Capture the cell that displays the provided text and extract its (x, y) central coordinate. 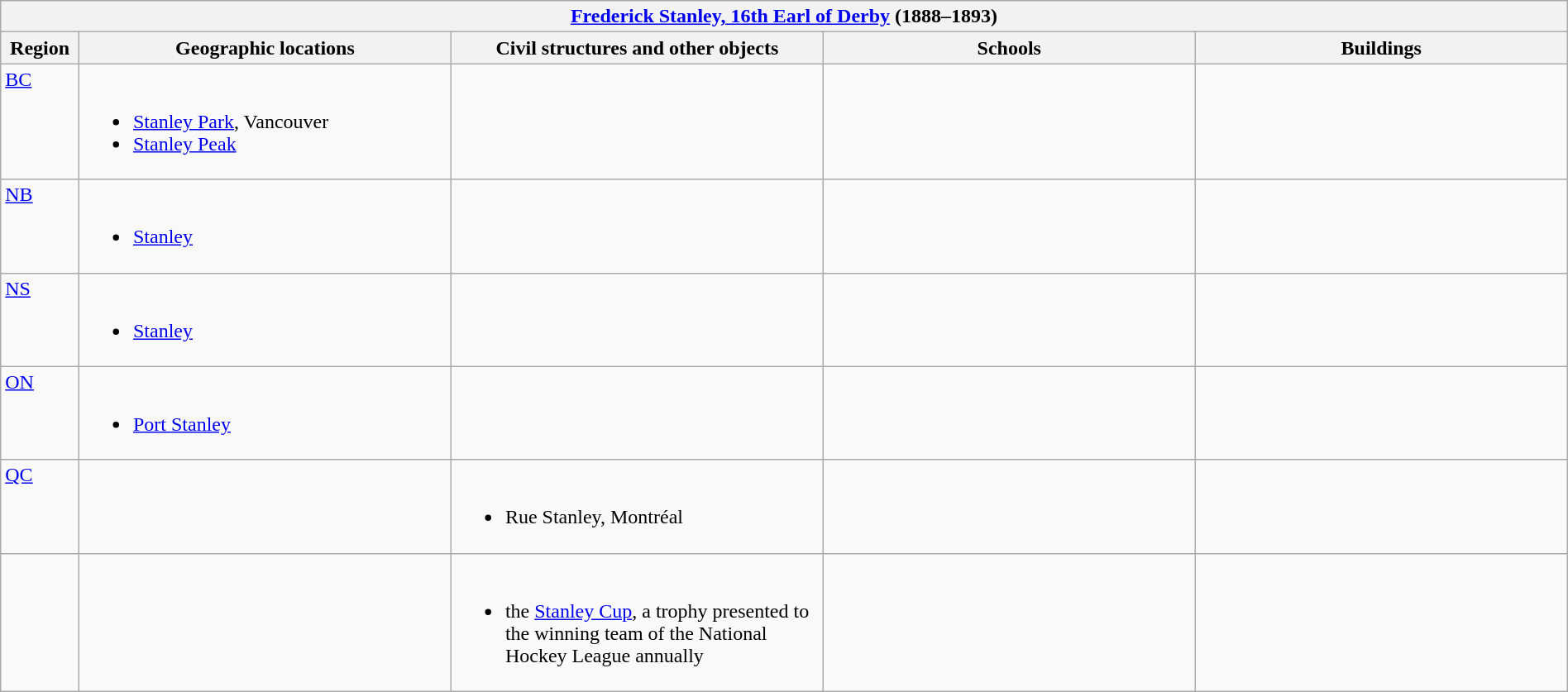
Buildings (1381, 48)
Rue Stanley, Montréal (637, 506)
Frederick Stanley, 16th Earl of Derby (1888–1893) (784, 17)
ON (40, 413)
NS (40, 319)
Geographic locations (265, 48)
NB (40, 227)
Region (40, 48)
the Stanley Cup, a trophy presented to the winning team of the National Hockey League annually (637, 622)
Schools (1009, 48)
BC (40, 122)
Civil structures and other objects (637, 48)
Stanley Park, VancouverStanley Peak (265, 122)
Port Stanley (265, 413)
QC (40, 506)
